Locate the cell with the specified text and output its [x, y] center coordinate. 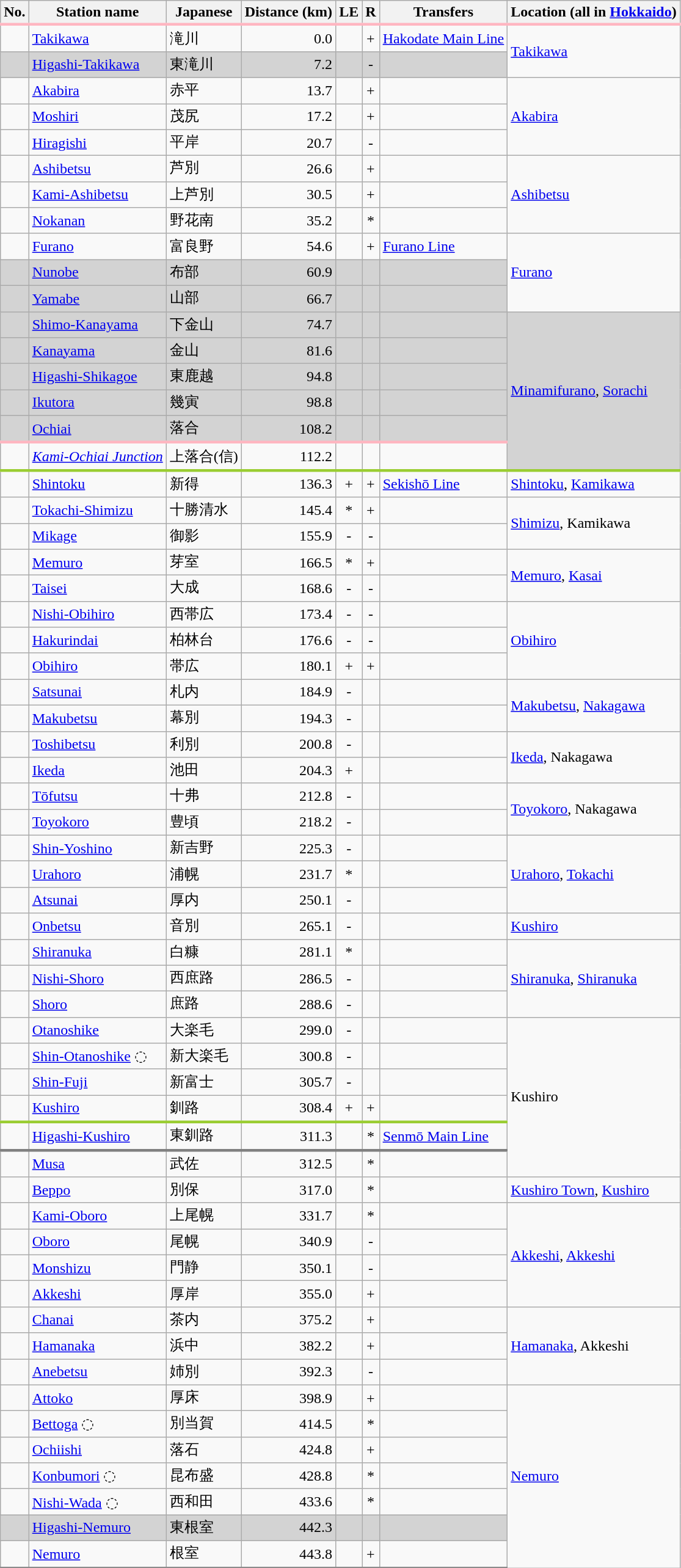
茂尻 [204, 117]
Ochiai [98, 429]
30.5 [288, 194]
Attoko [98, 1398]
Ochiishi [98, 1450]
54.6 [288, 247]
西帯広 [204, 614]
Hamanaka, Akkeshi [594, 1346]
Hakurindai [98, 640]
Hakodate Main Line [443, 38]
355.0 [288, 1294]
Memuro [98, 562]
375.2 [288, 1319]
浜中 [204, 1346]
Shimizu, Kamikawa [594, 523]
Atsunai [98, 900]
柏林台 [204, 640]
帯広 [204, 666]
331.7 [288, 1216]
No. [15, 13]
Toyokoro, Nakagawa [594, 809]
98.8 [288, 403]
Mikage [98, 536]
東滝川 [204, 65]
池田 [204, 771]
Monshizu [98, 1268]
112.2 [288, 456]
26.6 [288, 169]
433.6 [288, 1501]
十弗 [204, 797]
大楽毛 [204, 1030]
落合 [204, 429]
芦別 [204, 169]
424.8 [288, 1450]
184.9 [288, 693]
166.5 [288, 562]
Chanai [98, 1319]
Makubetsu [98, 718]
庶路 [204, 1004]
Shimo-Kanayama [98, 325]
幕別 [204, 718]
Nokanan [98, 221]
Shin-Fuji [98, 1082]
Shintoku [98, 484]
317.0 [288, 1190]
Shin-Otanoshike ◌ [98, 1057]
Distance (km) [288, 13]
Kushiro Town, Kushiro [594, 1190]
Higashi-Nemuro [98, 1528]
Station name [98, 13]
布部 [204, 272]
赤平 [204, 90]
滝川 [204, 38]
108.2 [288, 429]
194.3 [288, 718]
Shintoku, Kamikawa [594, 484]
Konbumori ◌ [98, 1476]
Furano Line [443, 247]
昆布盛 [204, 1476]
35.2 [288, 221]
200.8 [288, 744]
新得 [204, 484]
Shiranuka [98, 953]
212.8 [288, 797]
392.3 [288, 1372]
下金山 [204, 325]
西庶路 [204, 979]
豊頃 [204, 822]
Beppo [98, 1190]
0.0 [288, 38]
442.3 [288, 1528]
Makubetsu, Nakagawa [594, 705]
180.1 [288, 666]
Tōfutsu [98, 797]
Higashi-Takikawa [98, 65]
300.8 [288, 1057]
上落合(信) [204, 456]
Akkeshi, Akkeshi [594, 1255]
Memuro, Kasai [594, 575]
350.1 [288, 1268]
東鹿越 [204, 376]
富良野 [204, 247]
十勝清水 [204, 511]
平岸 [204, 143]
厚床 [204, 1398]
上芦別 [204, 194]
Toyokoro [98, 822]
Location (all in Hokkaido) [594, 13]
311.3 [288, 1136]
釧路 [204, 1109]
武佐 [204, 1163]
173.4 [288, 614]
別保 [204, 1190]
428.8 [288, 1476]
218.2 [288, 822]
Shin-Yoshino [98, 848]
新吉野 [204, 848]
Anebetsu [98, 1372]
Kami-Ochiai Junction [98, 456]
新富士 [204, 1082]
265.1 [288, 926]
312.5 [288, 1163]
Nunobe [98, 272]
厚内 [204, 900]
Higashi-Shikagoe [98, 376]
Bettoga ◌ [98, 1424]
Otanoshike [98, 1030]
286.5 [288, 979]
Akkeshi [98, 1294]
Yamabe [98, 298]
幾寅 [204, 403]
東根室 [204, 1528]
Kami-Ashibetsu [98, 194]
Hiragishi [98, 143]
382.2 [288, 1346]
60.9 [288, 272]
尾幌 [204, 1242]
398.9 [288, 1398]
R [371, 13]
Ikutora [98, 403]
白糠 [204, 953]
168.6 [288, 589]
茶内 [204, 1319]
176.6 [288, 640]
別当賀 [204, 1424]
Shoro [98, 1004]
155.9 [288, 536]
野花南 [204, 221]
芽室 [204, 562]
204.3 [288, 771]
東釧路 [204, 1136]
288.6 [288, 1004]
13.7 [288, 90]
Nishi-Wada ◌ [98, 1501]
81.6 [288, 351]
299.0 [288, 1030]
305.7 [288, 1082]
225.3 [288, 848]
山部 [204, 298]
Hamanaka [98, 1346]
Tokachi-Shimizu [98, 511]
Onbetsu [98, 926]
414.5 [288, 1424]
Ikeda, Nakagawa [594, 757]
姉別 [204, 1372]
門静 [204, 1268]
金山 [204, 351]
Nishi-Obihiro [98, 614]
Transfers [443, 13]
20.7 [288, 143]
音別 [204, 926]
札内 [204, 693]
Japanese [204, 13]
上尾幌 [204, 1216]
落石 [204, 1450]
443.8 [288, 1554]
大成 [204, 589]
340.9 [288, 1242]
17.2 [288, 117]
Musa [98, 1163]
136.3 [288, 484]
250.1 [288, 900]
西和田 [204, 1501]
Senmō Main Line [443, 1136]
LE [349, 13]
厚岸 [204, 1294]
新大楽毛 [204, 1057]
Taisei [98, 589]
御影 [204, 536]
浦幌 [204, 875]
利別 [204, 744]
Urahoro [98, 875]
Oboro [98, 1242]
Sekishō Line [443, 484]
281.1 [288, 953]
Kami-Oboro [98, 1216]
94.8 [288, 376]
74.7 [288, 325]
Satsunai [98, 693]
145.4 [288, 511]
Nishi-Shoro [98, 979]
Kanayama [98, 351]
308.4 [288, 1109]
7.2 [288, 65]
Ikeda [98, 771]
Urahoro, Tokachi [594, 874]
231.7 [288, 875]
Higashi-Kushiro [98, 1136]
根室 [204, 1554]
Toshibetsu [98, 744]
Minamifurano, Sorachi [594, 391]
Moshiri [98, 117]
66.7 [288, 298]
Shiranuka, Shiranuka [594, 979]
